Return the [x, y] coordinate for the center point of the cell that contains the specified text.  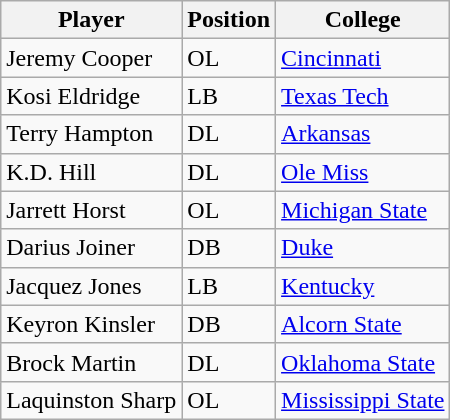
Jeremy Cooper [92, 58]
Keyron Kinsler [92, 324]
Jacquez Jones [92, 286]
Arkansas [363, 134]
College [363, 20]
Alcorn State [363, 324]
Laquinston Sharp [92, 400]
Position [229, 20]
K.D. Hill [92, 172]
Kentucky [363, 286]
Jarrett Horst [92, 210]
Player [92, 20]
Cincinnati [363, 58]
Darius Joiner [92, 248]
Terry Hampton [92, 134]
Ole Miss [363, 172]
Kosi Eldridge [92, 96]
Texas Tech [363, 96]
Duke [363, 248]
Oklahoma State [363, 362]
Mississippi State [363, 400]
Brock Martin [92, 362]
Michigan State [363, 210]
